From the cell containing the given text, extract its center point as [X, Y] coordinate. 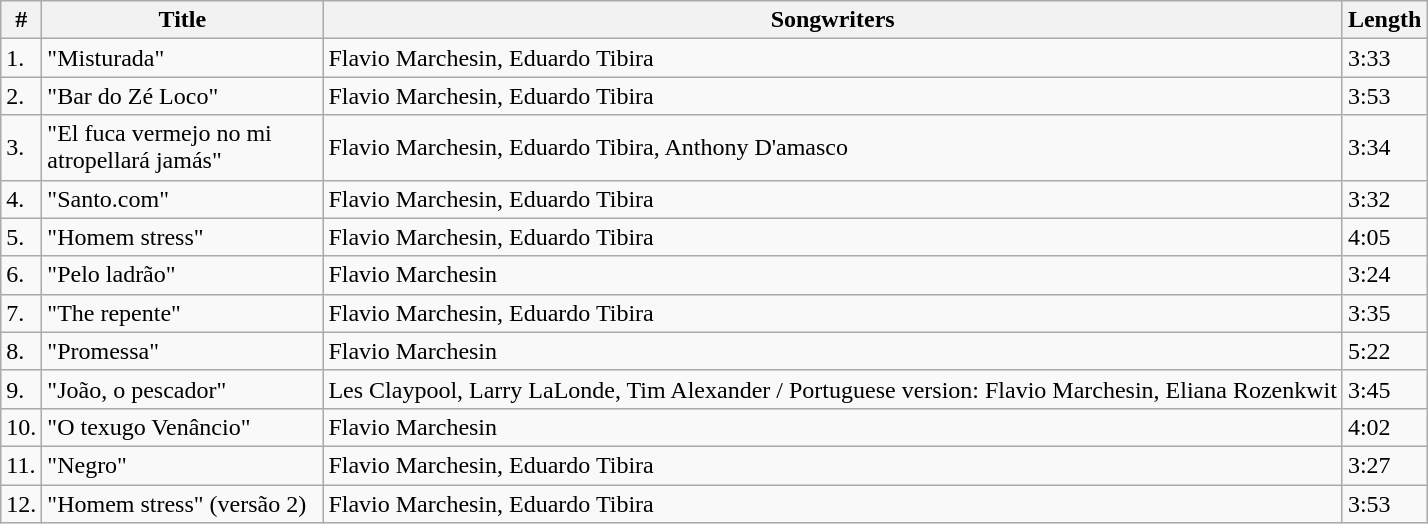
12. [22, 503]
4. [22, 199]
3:33 [1384, 58]
3:35 [1384, 313]
3. [22, 148]
10. [22, 427]
"O texugo Venâncio" [182, 427]
"Homem stress" [182, 237]
3:45 [1384, 389]
"Bar do Zé Loco" [182, 96]
5:22 [1384, 351]
# [22, 20]
"Promessa" [182, 351]
1. [22, 58]
Songwriters [833, 20]
"The repente" [182, 313]
2. [22, 96]
"Santo.com" [182, 199]
"Pelo ladrão" [182, 275]
Title [182, 20]
4:05 [1384, 237]
"João, o pescador" [182, 389]
8. [22, 351]
3:24 [1384, 275]
Length [1384, 20]
7. [22, 313]
3:34 [1384, 148]
Les Claypool, Larry LaLonde, Tim Alexander / Portuguese version: Flavio Marchesin, Eliana Rozenkwit [833, 389]
"Misturada" [182, 58]
3:27 [1384, 465]
"Negro" [182, 465]
5. [22, 237]
Flavio Marchesin, Eduardo Tibira, Anthony D'amasco [833, 148]
4:02 [1384, 427]
11. [22, 465]
"Homem stress" (versão 2) [182, 503]
"El fuca vermejo no mi atropellará jamás" [182, 148]
6. [22, 275]
3:32 [1384, 199]
9. [22, 389]
